Find where the given text appears and provide that cell's center as [X, Y] coordinate. 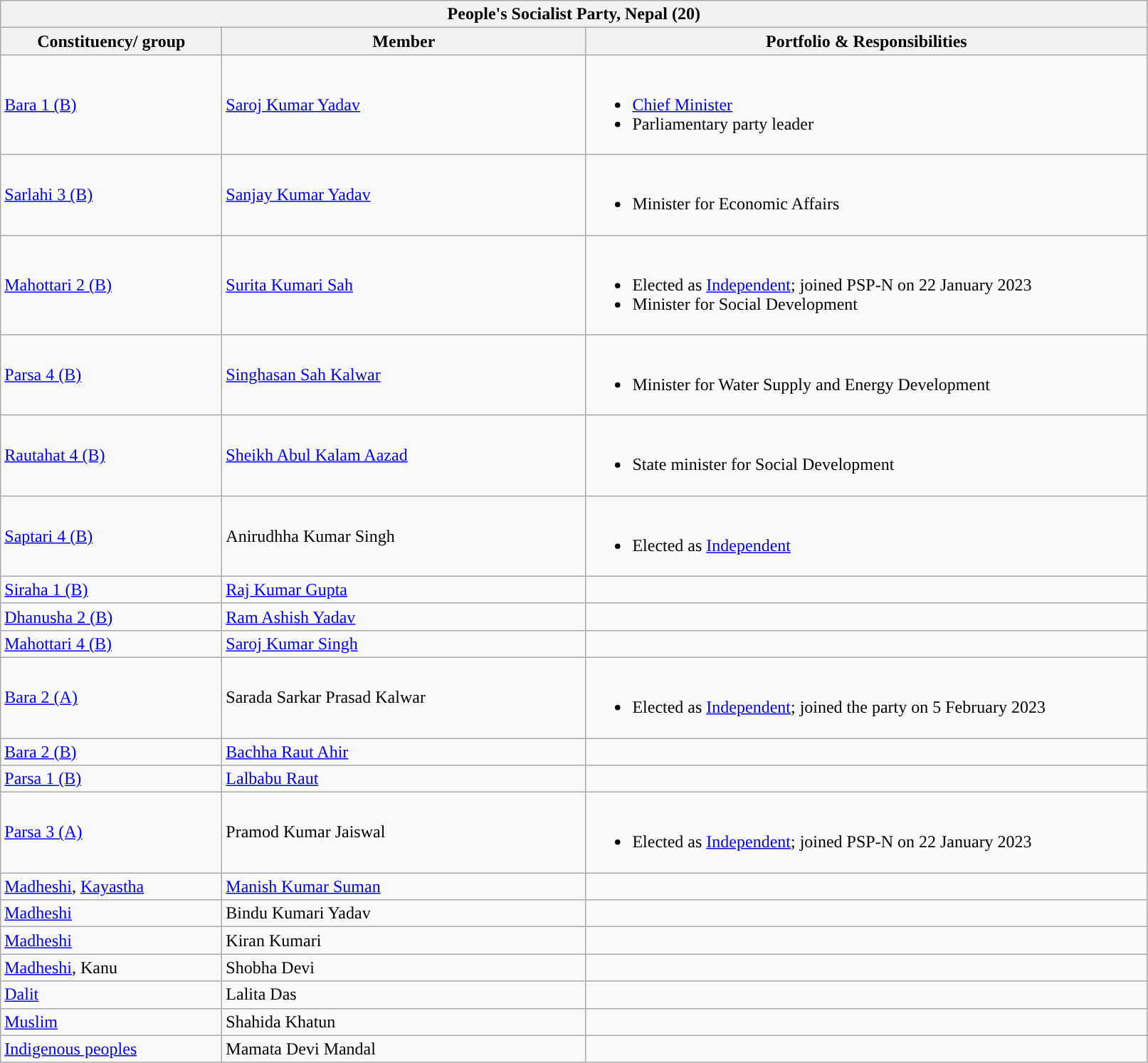
Siraha 1 (B) [111, 590]
Bara 2 (B) [111, 751]
Bara 2 (A) [111, 698]
Shobha Devi [404, 968]
Bara 1 (B) [111, 105]
Shahida Khatun [404, 1022]
Bachha Raut Ahir [404, 751]
Kiran Kumari [404, 941]
Portfolio & Responsibilities [867, 41]
Rautahat 4 (B) [111, 456]
People's Socialist Party, Nepal (20) [574, 14]
Sheikh Abul Kalam Aazad [404, 456]
Lalita Das [404, 995]
Madheshi, Kanu [111, 968]
Sanjay Kumar Yadav [404, 195]
Singhasan Sah Kalwar [404, 375]
Minister for Economic Affairs [867, 195]
Mahottari 2 (B) [111, 285]
Saroj Kumar Singh [404, 644]
Pramod Kumar Jaiswal [404, 833]
Parsa 4 (B) [111, 375]
State minister for Social Development [867, 456]
Surita Kumari Sah [404, 285]
Chief MinisterParliamentary party leader [867, 105]
Sarlahi 3 (B) [111, 195]
Elected as Independent [867, 535]
Elected as Independent; joined PSP-N on 22 January 2023 [867, 833]
Manish Kumar Suman [404, 886]
Indigenous peoples [111, 1049]
Anirudhha Kumar Singh [404, 535]
Parsa 3 (A) [111, 833]
Minister for Water Supply and Energy Development [867, 375]
Lalbabu Raut [404, 779]
Saptari 4 (B) [111, 535]
Mamata Devi Mandal [404, 1049]
Mahottari 4 (B) [111, 644]
Elected as Independent; joined the party on 5 February 2023 [867, 698]
Muslim [111, 1022]
Bindu Kumari Yadav [404, 913]
Madheshi, Kayastha [111, 886]
Dhanusha 2 (B) [111, 617]
Ram Ashish Yadav [404, 617]
Elected as Independent; joined PSP-N on 22 January 2023Minister for Social Development [867, 285]
Dalit [111, 995]
Member [404, 41]
Constituency/ group [111, 41]
Saroj Kumar Yadav [404, 105]
Raj Kumar Gupta [404, 590]
Sarada Sarkar Prasad Kalwar [404, 698]
Parsa 1 (B) [111, 779]
